Return [X, Y] of the center of cell containing provided text 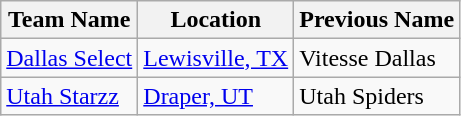
Previous Name [377, 20]
Utah Spiders [377, 96]
Vitesse Dallas [377, 58]
Draper, UT [216, 96]
Utah Starzz [70, 96]
Lewisville, TX [216, 58]
Team Name [70, 20]
Location [216, 20]
Dallas Select [70, 58]
